Detect which cell encompasses the target text, then output its (X, Y) center coordinate. 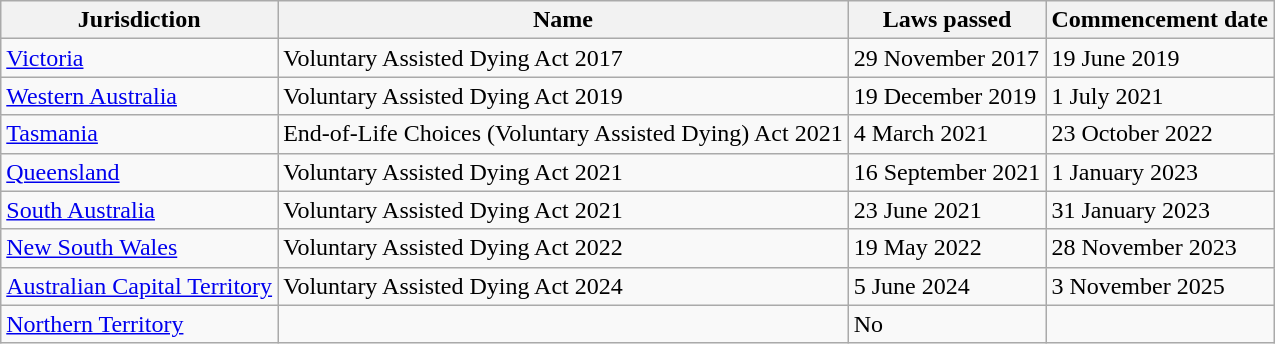
South Australia (140, 210)
Voluntary Assisted Dying Act 2019 (564, 96)
Voluntary Assisted Dying Act 2017 (564, 58)
Northern Territory (140, 324)
19 June 2019 (1160, 58)
Tasmania (140, 134)
Victoria (140, 58)
5 June 2024 (947, 286)
Laws passed (947, 20)
4 March 2021 (947, 134)
23 June 2021 (947, 210)
Australian Capital Territory (140, 286)
3 November 2025 (1160, 286)
31 January 2023 (1160, 210)
Name (564, 20)
28 November 2023 (1160, 248)
Voluntary Assisted Dying Act 2024 (564, 286)
No (947, 324)
19 December 2019 (947, 96)
Jurisdiction (140, 20)
Queensland (140, 172)
23 October 2022 (1160, 134)
Western Australia (140, 96)
New South Wales (140, 248)
Commencement date (1160, 20)
29 November 2017 (947, 58)
Voluntary Assisted Dying Act 2022 (564, 248)
1 January 2023 (1160, 172)
16 September 2021 (947, 172)
1 July 2021 (1160, 96)
End-of-Life Choices (Voluntary Assisted Dying) Act 2021 (564, 134)
19 May 2022 (947, 248)
